Output the (x, y) coordinate of the center of the cell containing the given text.  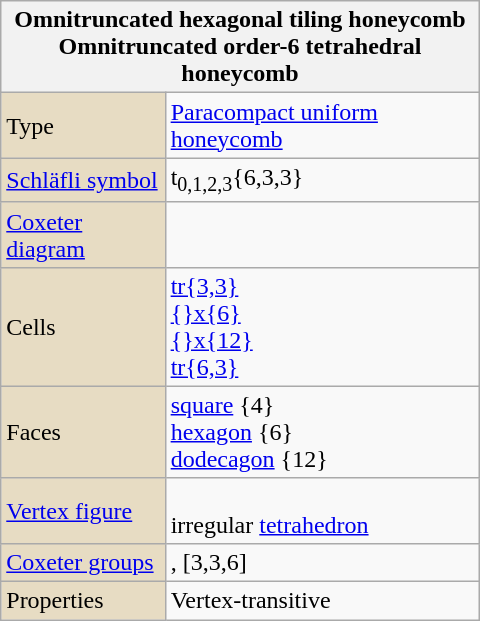
irregular tetrahedron (322, 510)
Vertex-transitive (322, 601)
Schläfli symbol (83, 180)
Cells (83, 326)
, [3,3,6] (322, 562)
Vertex figure (83, 510)
Paracompact uniform honeycomb (322, 126)
Coxeter diagram (83, 234)
square {4}hexagon {6}dodecagon {12} (322, 432)
tr{3,3} {}x{6} {}x{12} tr{6,3} (322, 326)
Properties (83, 601)
Coxeter groups (83, 562)
Type (83, 126)
t0,1,2,3{6,3,3} (322, 180)
Omnitruncated hexagonal tiling honeycombOmnitruncated order-6 tetrahedral honeycomb (240, 47)
Faces (83, 432)
